Search for the cell housing the specified text and yield its (x, y) center coordinate. 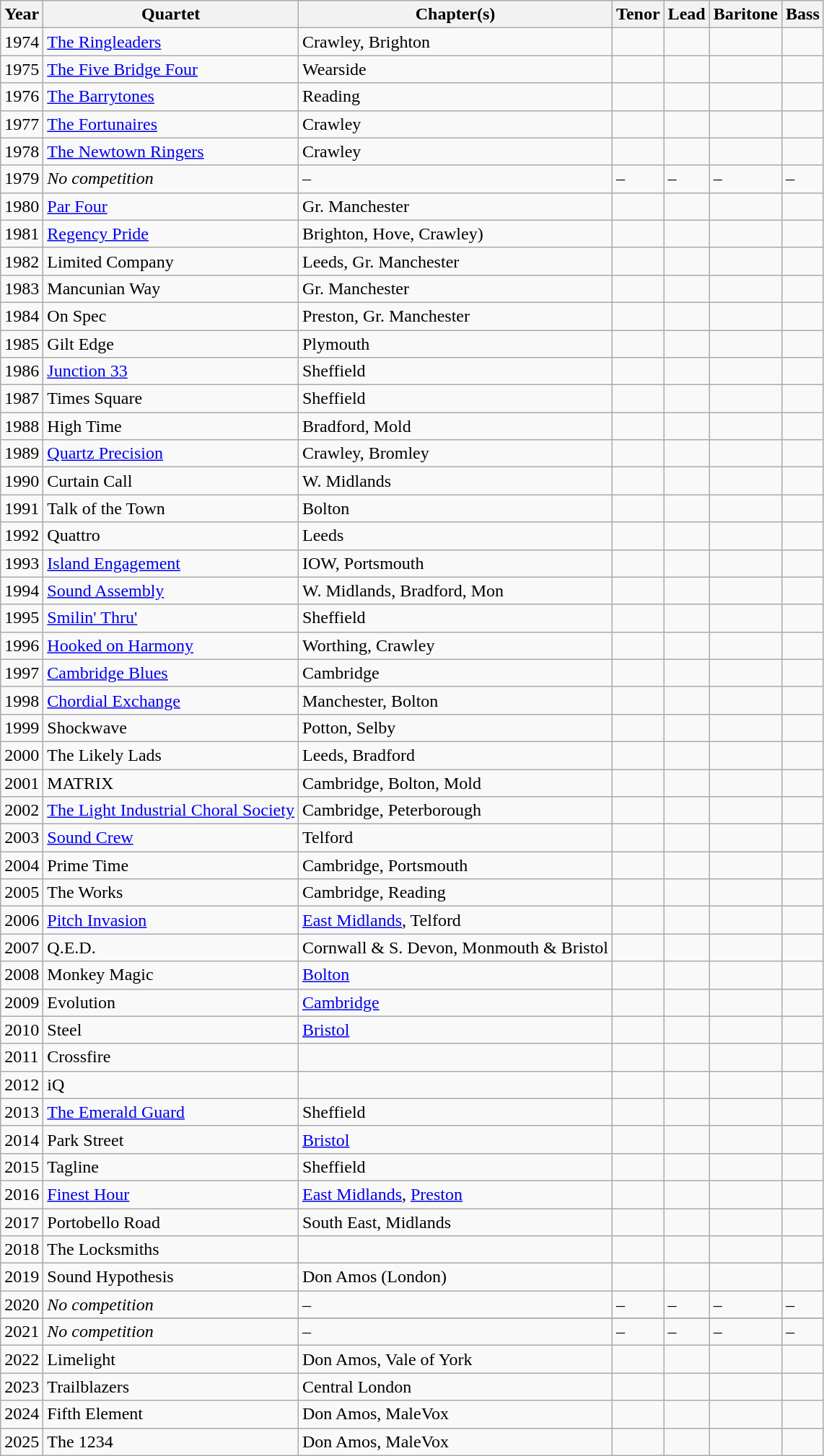
Park Street (171, 1139)
Regency Pride (171, 234)
2008 (22, 975)
Quattro (171, 536)
Central London (455, 1387)
Evolution (171, 1002)
On Spec (171, 316)
Telford (455, 838)
Bradford, Mold (455, 426)
Cornwall & S. Devon, Monmouth & Bristol (455, 948)
Potton, Selby (455, 728)
Don Amos, Vale of York (455, 1359)
2023 (22, 1387)
2011 (22, 1057)
2010 (22, 1030)
1976 (22, 97)
Hooked on Harmony (171, 645)
Chapter(s) (455, 14)
Island Engagement (171, 563)
1975 (22, 69)
Plymouth (455, 344)
Lead (687, 14)
1979 (22, 179)
Tagline (171, 1167)
2017 (22, 1222)
2001 (22, 782)
2013 (22, 1112)
2015 (22, 1167)
2016 (22, 1194)
Baritone (745, 14)
1985 (22, 344)
Fifth Element (171, 1414)
2018 (22, 1250)
The 1234 (171, 1442)
1974 (22, 42)
Curtain Call (171, 481)
High Time (171, 426)
1983 (22, 288)
Gilt Edge (171, 344)
South East, Midlands (455, 1222)
1989 (22, 454)
2019 (22, 1277)
The Fortunaires (171, 124)
Limelight (171, 1359)
1998 (22, 700)
Cambridge Blues (171, 673)
1981 (22, 234)
Cambridge, Bolton, Mold (455, 782)
1993 (22, 563)
2014 (22, 1139)
Manchester, Bolton (455, 700)
The Emerald Guard (171, 1112)
Pitch Invasion (171, 920)
Cambridge, Peterborough (455, 811)
Finest Hour (171, 1194)
Steel (171, 1030)
Bass (803, 14)
1984 (22, 316)
Cambridge, Portsmouth (455, 865)
The Works (171, 893)
Crawley, Brighton (455, 42)
Junction 33 (171, 371)
The Locksmiths (171, 1250)
Shockwave (171, 728)
East Midlands, Telford (455, 920)
The Barrytones (171, 97)
Talk of the Town (171, 508)
2006 (22, 920)
1994 (22, 591)
Chordial Exchange (171, 700)
Crawley, Bromley (455, 454)
Leeds, Bradford (455, 755)
The Light Industrial Choral Society (171, 811)
The Five Bridge Four (171, 69)
2003 (22, 838)
Preston, Gr. Manchester (455, 316)
1990 (22, 481)
1977 (22, 124)
Don Amos (London) (455, 1277)
1986 (22, 371)
Prime Time (171, 865)
Reading (455, 97)
iQ (171, 1085)
Monkey Magic (171, 975)
1999 (22, 728)
1987 (22, 399)
1992 (22, 536)
Trailblazers (171, 1387)
Worthing, Crawley (455, 645)
2021 (22, 1332)
1980 (22, 206)
2025 (22, 1442)
MATRIX (171, 782)
The Newtown Ringers (171, 151)
The Likely Lads (171, 755)
1982 (22, 261)
1978 (22, 151)
2022 (22, 1359)
W. Midlands (455, 481)
Sound Hypothesis (171, 1277)
Mancunian Way (171, 288)
1988 (22, 426)
Sound Assembly (171, 591)
2000 (22, 755)
Limited Company (171, 261)
2002 (22, 811)
Smilin' Thru' (171, 618)
Par Four (171, 206)
Times Square (171, 399)
Leeds, Gr. Manchester (455, 261)
Q.E.D. (171, 948)
Brighton, Hove, Crawley) (455, 234)
The Ringleaders (171, 42)
Leeds (455, 536)
2024 (22, 1414)
2012 (22, 1085)
2020 (22, 1305)
2007 (22, 948)
2005 (22, 893)
Cambridge, Reading (455, 893)
Year (22, 14)
Quartz Precision (171, 454)
1996 (22, 645)
1991 (22, 508)
Quartet (171, 14)
Portobello Road (171, 1222)
Sound Crew (171, 838)
Wearside (455, 69)
2004 (22, 865)
2009 (22, 1002)
W. Midlands, Bradford, Mon (455, 591)
Tenor (639, 14)
IOW, Portsmouth (455, 563)
Crossfire (171, 1057)
East Midlands, Preston (455, 1194)
1997 (22, 673)
1995 (22, 618)
